Provide the (X, Y) coordinate of the cell's center where the given text is located.  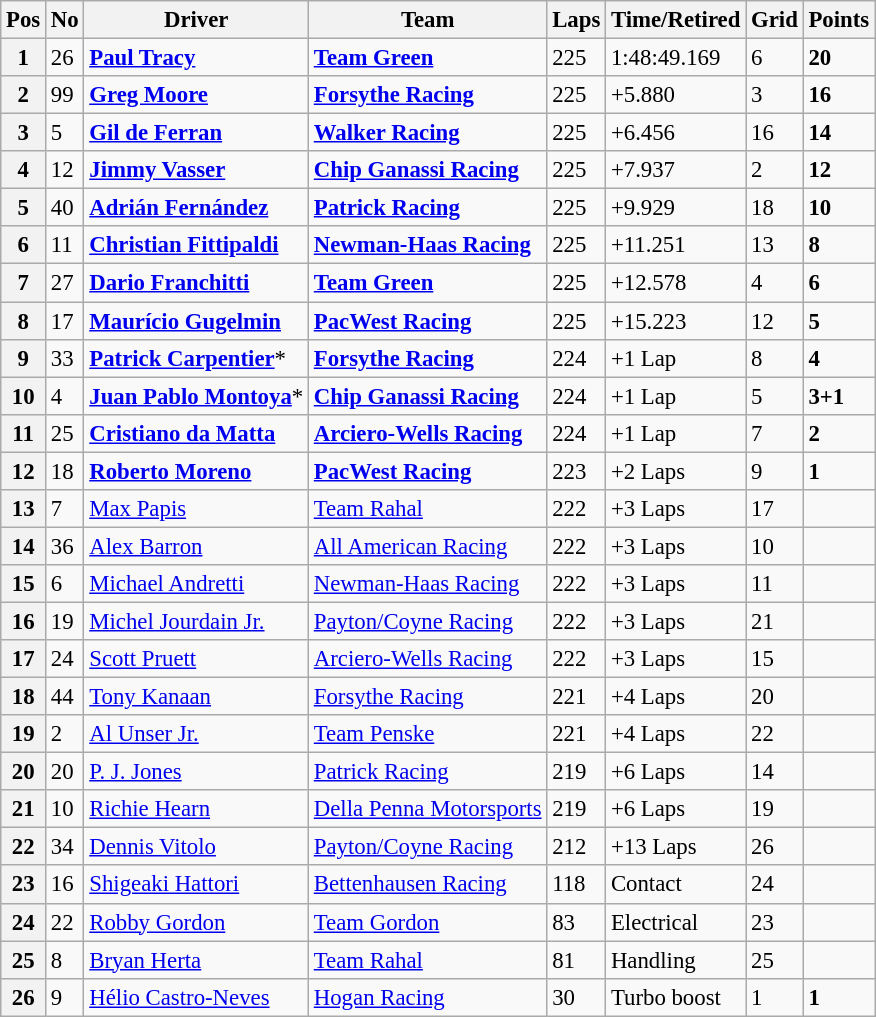
Points (838, 20)
Patrick Carpentier* (196, 358)
34 (65, 847)
Dario Franchitti (196, 283)
Roberto Moreno (196, 471)
33 (65, 358)
Electrical (676, 922)
Cristiano da Matta (196, 433)
212 (576, 847)
Alex Barron (196, 546)
Dennis Vitolo (196, 847)
30 (576, 997)
Max Papis (196, 509)
Handling (676, 960)
Team Penske (427, 734)
Bettenhausen Racing (427, 885)
Juan Pablo Montoya* (196, 396)
Greg Moore (196, 95)
Laps (576, 20)
36 (65, 546)
3+1 (838, 396)
Paul Tracy (196, 58)
Della Penna Motorsports (427, 809)
Al Unser Jr. (196, 734)
+15.223 (676, 321)
Michel Jourdain Jr. (196, 621)
No (65, 20)
+6.456 (676, 133)
Contact (676, 885)
83 (576, 922)
+9.929 (676, 208)
Christian Fittipaldi (196, 245)
Gil de Ferran (196, 133)
Team (427, 20)
Adrián Fernández (196, 208)
Jimmy Vasser (196, 170)
+12.578 (676, 283)
+13 Laps (676, 847)
+11.251 (676, 245)
Driver (196, 20)
Team Gordon (427, 922)
1:48:49.169 (676, 58)
P. J. Jones (196, 772)
All American Racing (427, 546)
Robby Gordon (196, 922)
+7.937 (676, 170)
223 (576, 471)
Turbo boost (676, 997)
Richie Hearn (196, 809)
81 (576, 960)
118 (576, 885)
Maurício Gugelmin (196, 321)
Grid (774, 20)
27 (65, 283)
Pos (24, 20)
44 (65, 697)
Shigeaki Hattori (196, 885)
Hélio Castro-Neves (196, 997)
Bryan Herta (196, 960)
Michael Andretti (196, 584)
40 (65, 208)
Time/Retired (676, 20)
+5.880 (676, 95)
99 (65, 95)
Hogan Racing (427, 997)
+2 Laps (676, 471)
Scott Pruett (196, 659)
Walker Racing (427, 133)
Tony Kanaan (196, 697)
